Return the [x, y] coordinate for the center point of the cell that contains the specified text.  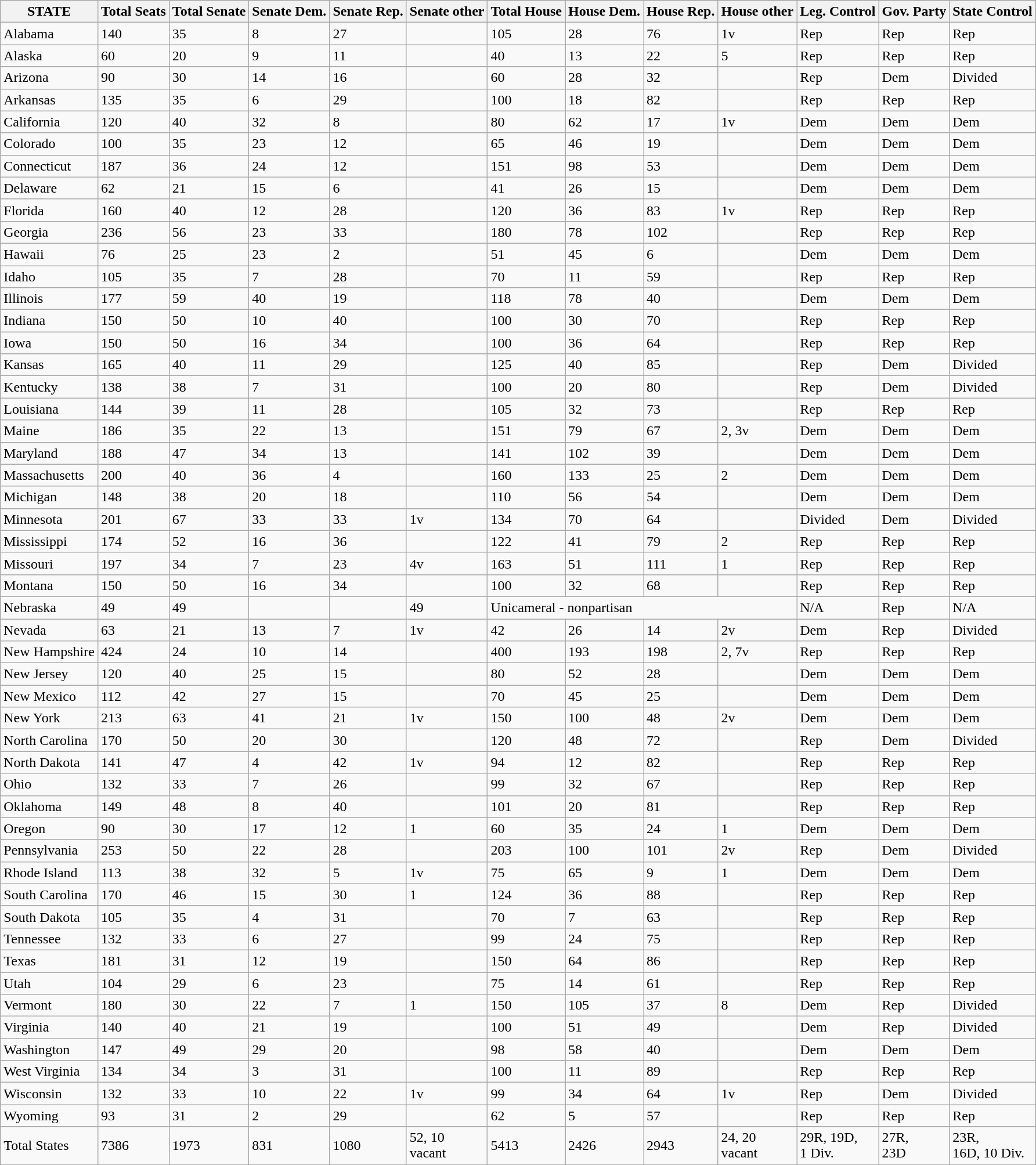
Senate Dem. [289, 12]
Illinois [49, 299]
Nevada [49, 629]
House Dem. [605, 12]
174 [133, 541]
197 [133, 563]
118 [526, 299]
3 [289, 1072]
Georgia [49, 232]
193 [605, 652]
213 [133, 718]
186 [133, 431]
Total States [49, 1145]
203 [526, 851]
Iowa [49, 343]
Tennessee [49, 939]
73 [681, 409]
1080 [368, 1145]
Minnesota [49, 519]
Kentucky [49, 387]
54 [681, 497]
83 [681, 210]
Wyoming [49, 1116]
New Hampshire [49, 652]
California [49, 122]
Senate Rep. [368, 12]
68 [681, 585]
125 [526, 365]
Gov. Party [914, 12]
198 [681, 652]
85 [681, 365]
Senate other [447, 12]
4v [447, 563]
201 [133, 519]
Unicameral - nonpartisan [642, 607]
Michigan [49, 497]
Alaska [49, 56]
Wisconsin [49, 1094]
23R,16D, 10 Div. [992, 1145]
53 [681, 166]
Arizona [49, 78]
236 [133, 232]
122 [526, 541]
Montana [49, 585]
148 [133, 497]
1973 [209, 1145]
2943 [681, 1145]
Arkansas [49, 100]
West Virginia [49, 1072]
New Jersey [49, 674]
400 [526, 652]
Oklahoma [49, 806]
89 [681, 1072]
Virginia [49, 1027]
Delaware [49, 188]
200 [133, 475]
253 [133, 851]
Massachusetts [49, 475]
177 [133, 299]
149 [133, 806]
Pennsylvania [49, 851]
Hawaii [49, 254]
Rhode Island [49, 873]
Connecticut [49, 166]
163 [526, 563]
Nebraska [49, 607]
Vermont [49, 1005]
State Control [992, 12]
Utah [49, 983]
181 [133, 961]
Idaho [49, 277]
Ohio [49, 784]
147 [133, 1050]
81 [681, 806]
58 [605, 1050]
Louisiana [49, 409]
165 [133, 365]
135 [133, 100]
94 [526, 762]
2, 3v [757, 431]
Missouri [49, 563]
72 [681, 740]
Total House [526, 12]
Maine [49, 431]
124 [526, 895]
144 [133, 409]
187 [133, 166]
Alabama [49, 34]
113 [133, 873]
2, 7v [757, 652]
86 [681, 961]
Kansas [49, 365]
104 [133, 983]
South Carolina [49, 895]
Washington [49, 1050]
112 [133, 696]
111 [681, 563]
Florida [49, 210]
138 [133, 387]
37 [681, 1005]
New York [49, 718]
Indiana [49, 321]
Total Senate [209, 12]
Mississippi [49, 541]
110 [526, 497]
831 [289, 1145]
24, 20vacant [757, 1145]
5413 [526, 1145]
61 [681, 983]
Leg. Control [838, 12]
57 [681, 1116]
House Rep. [681, 12]
29R, 19D,1 Div. [838, 1145]
Total Seats [133, 12]
2426 [605, 1145]
52, 10vacant [447, 1145]
South Dakota [49, 917]
Texas [49, 961]
North Dakota [49, 762]
STATE [49, 12]
27R,23D [914, 1145]
7386 [133, 1145]
Colorado [49, 144]
North Carolina [49, 740]
New Mexico [49, 696]
133 [605, 475]
424 [133, 652]
House other [757, 12]
188 [133, 453]
Maryland [49, 453]
93 [133, 1116]
Oregon [49, 828]
88 [681, 895]
